Locate the cell with the specified text and output its [X, Y] center coordinate. 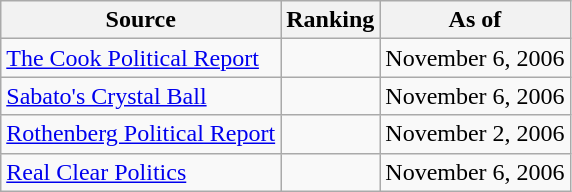
Sabato's Crystal Ball [141, 96]
As of [475, 20]
Source [141, 20]
Rothenberg Political Report [141, 134]
Real Clear Politics [141, 172]
November 2, 2006 [475, 134]
The Cook Political Report [141, 58]
Ranking [330, 20]
